Determine the (X, Y) coordinate at the center of the cell enclosing the given text.  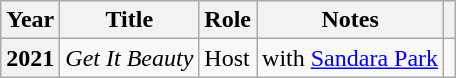
Host (228, 58)
Role (228, 20)
with Sandara Park (350, 58)
Notes (350, 20)
Title (130, 20)
Get It Beauty (130, 58)
Year (30, 20)
2021 (30, 58)
